Output the (X, Y) coordinate of the center of the cell containing the given text.  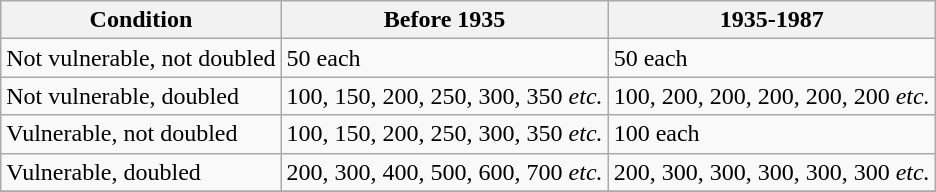
Condition (141, 20)
1935-1987 (772, 20)
Before 1935 (444, 20)
Not vulnerable, doubled (141, 96)
200, 300, 300, 300, 300, 300 etc. (772, 172)
Vulnerable, not doubled (141, 134)
100, 200, 200, 200, 200, 200 etc. (772, 96)
100 each (772, 134)
Vulnerable, doubled (141, 172)
Not vulnerable, not doubled (141, 58)
200, 300, 400, 500, 600, 700 etc. (444, 172)
